Provide the (X, Y) coordinate of the cell's center where the given text is located.  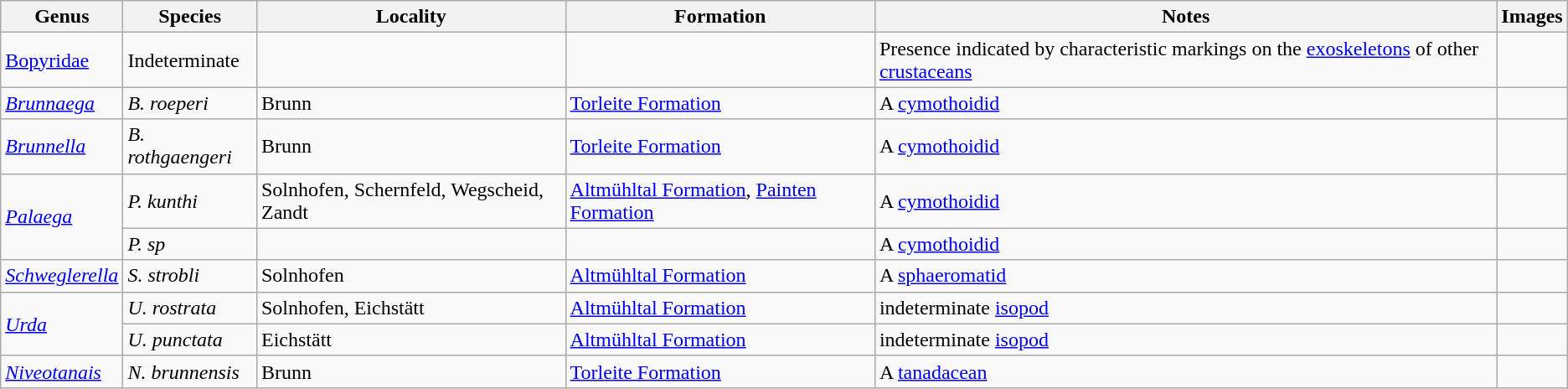
U. rostrata (190, 308)
Eichstätt (410, 340)
Notes (1185, 17)
P. sp (190, 244)
Solnhofen (410, 276)
N. brunnensis (190, 371)
Locality (410, 17)
Urda (62, 324)
Brunnella (62, 146)
P. kunthi (190, 201)
Brunnaega (62, 103)
B. rothgaengeri (190, 146)
Images (1532, 17)
Bopyridae (62, 60)
Formation (720, 17)
A tanadacean (1185, 371)
Altmühltal Formation, Painten Formation (720, 201)
B. roeperi (190, 103)
S. strobli (190, 276)
Presence indicated by characteristic markings on the exoskeletons of other crustaceans (1185, 60)
Schweglerella (62, 276)
U. punctata (190, 340)
Indeterminate (190, 60)
A sphaeromatid (1185, 276)
Solnhofen, Schernfeld, Wegscheid, Zandt (410, 201)
Palaega (62, 216)
Genus (62, 17)
Solnhofen, Eichstätt (410, 308)
Niveotanais (62, 371)
Species (190, 17)
